Output the (X, Y) coordinate of the center of the cell containing the given text.  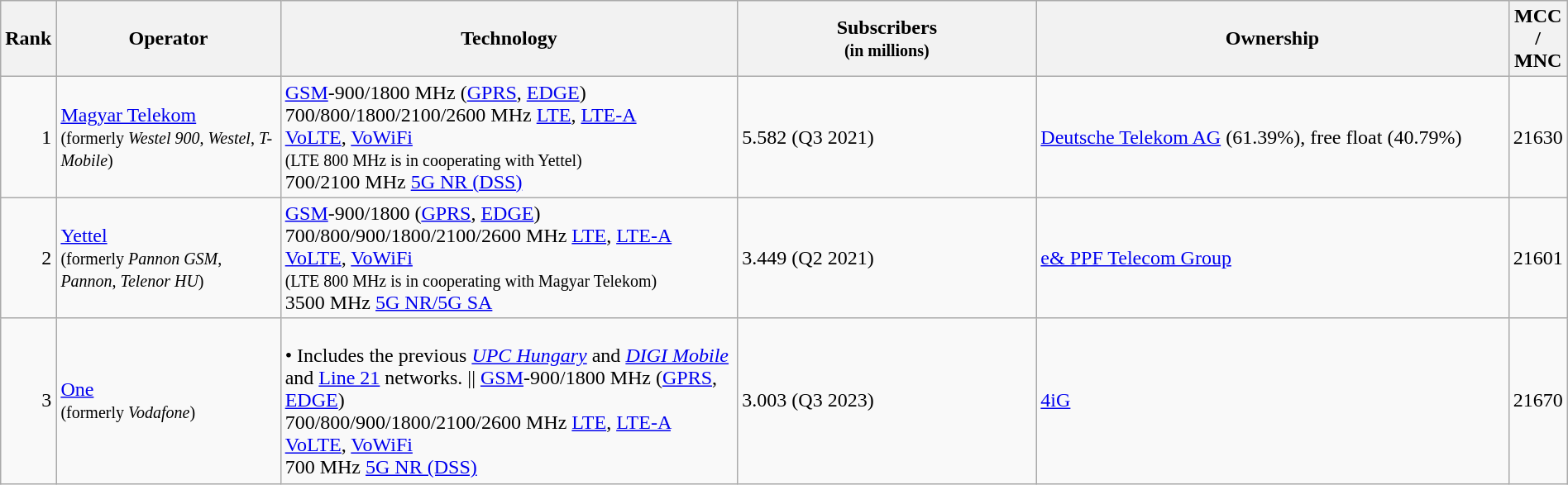
MCC / MNC (1538, 39)
3.449 (Q2 2021) (887, 258)
Operator (169, 39)
Ownership (1272, 39)
One (formerly Vodafone) (169, 401)
Technology (509, 39)
Subscribers(in millions) (887, 39)
21630 (1538, 137)
e& PPF Telecom Group (1272, 258)
4iG (1272, 401)
1 (28, 137)
Magyar Telekom (formerly Westel 900, Westel, T-Mobile) (169, 137)
GSM-900/1800 MHz (GPRS, EDGE)700/800/1800/2100/2600 MHz LTE, LTE-AVoLTE, VoWiFi(LTE 800 MHz is in cooperating with Yettel) 700/2100 MHz 5G NR (DSS) (509, 137)
Yettel (formerly Pannon GSM, Pannon, Telenor HU) (169, 258)
3.003 (Q3 2023) (887, 401)
21601 (1538, 258)
21670 (1538, 401)
Rank (28, 39)
2 (28, 258)
3 (28, 401)
5.582 (Q3 2021) (887, 137)
Deutsche Telekom AG (61.39%), free float (40.79%) (1272, 137)
